Search for the cell housing the specified text and yield its (X, Y) center coordinate. 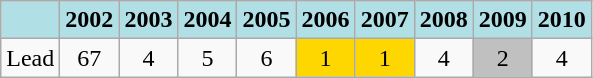
2004 (208, 20)
5 (208, 58)
2005 (266, 20)
2 (502, 58)
2009 (502, 20)
2003 (148, 20)
2010 (562, 20)
67 (90, 58)
6 (266, 58)
2006 (326, 20)
Lead (30, 58)
2007 (384, 20)
2002 (90, 20)
2008 (444, 20)
